Pinpoint the cell where the given text exists, returning its (X, Y) midpoint coordinate. 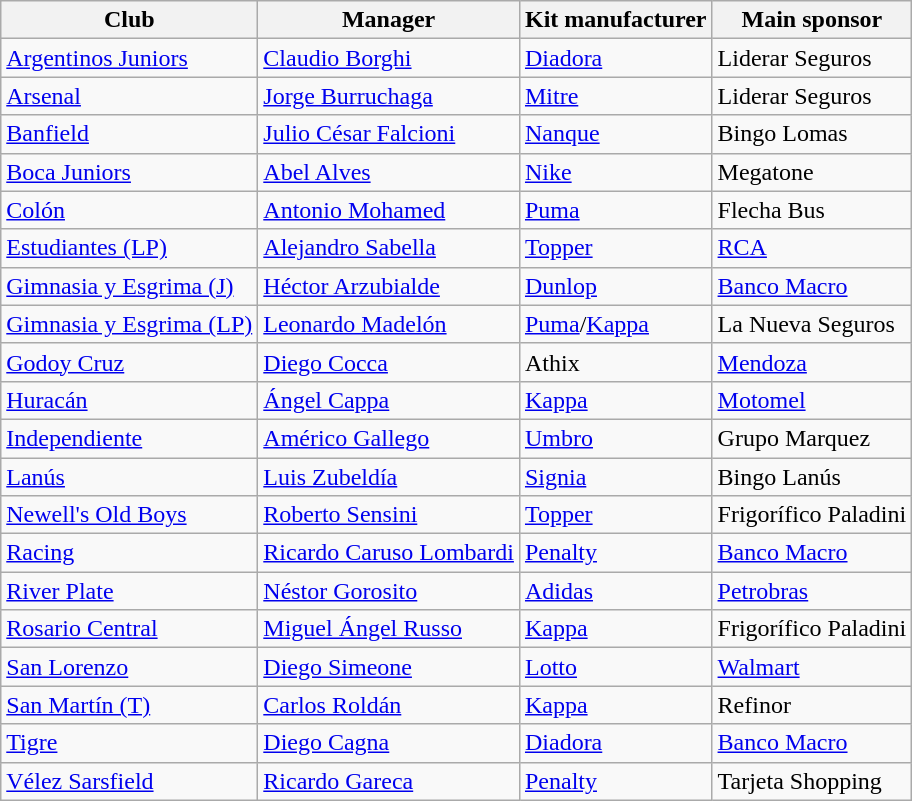
Kit manufacturer (616, 20)
San Lorenzo (130, 667)
Mitre (616, 96)
Leonardo Madelón (389, 324)
Puma/Kappa (616, 324)
La Nueva Seguros (812, 324)
Flecha Bus (812, 210)
Julio César Falcioni (389, 134)
Lotto (616, 667)
Rosario Central (130, 629)
Antonio Mohamed (389, 210)
Club (130, 20)
Néstor Gorosito (389, 591)
Refinor (812, 705)
Tarjeta Shopping (812, 781)
Héctor Arzubialde (389, 286)
Alejandro Sabella (389, 248)
Manager (389, 20)
RCA (812, 248)
Gimnasia y Esgrima (LP) (130, 324)
Ricardo Caruso Lombardi (389, 553)
Miguel Ángel Russo (389, 629)
Ricardo Gareca (389, 781)
Diego Simeone (389, 667)
Umbro (616, 438)
Colón (130, 210)
Diego Cocca (389, 362)
Megatone (812, 172)
Signia (616, 477)
Independiente (130, 438)
Claudio Borghi (389, 58)
Puma (616, 210)
Petrobras (812, 591)
Athix (616, 362)
Newell's Old Boys (130, 515)
Walmart (812, 667)
San Martín (T) (130, 705)
Abel Alves (389, 172)
Motomel (812, 400)
Dunlop (616, 286)
Diego Cagna (389, 743)
Bingo Lanús (812, 477)
Gimnasia y Esgrima (J) (130, 286)
River Plate (130, 591)
Huracán (130, 400)
Américo Gallego (389, 438)
Roberto Sensini (389, 515)
Estudiantes (LP) (130, 248)
Lanús (130, 477)
Vélez Sarsfield (130, 781)
Adidas (616, 591)
Jorge Burruchaga (389, 96)
Racing (130, 553)
Tigre (130, 743)
Main sponsor (812, 20)
Argentinos Juniors (130, 58)
Grupo Marquez (812, 438)
Luis Zubeldía (389, 477)
Bingo Lomas (812, 134)
Banfield (130, 134)
Mendoza (812, 362)
Arsenal (130, 96)
Boca Juniors (130, 172)
Godoy Cruz (130, 362)
Nike (616, 172)
Nanque (616, 134)
Ángel Cappa (389, 400)
Carlos Roldán (389, 705)
